Search for the cell housing the specified text and yield its (x, y) center coordinate. 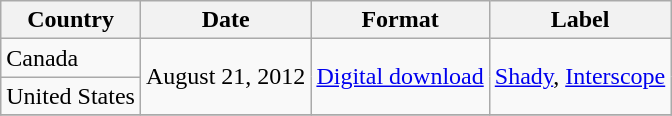
Label (580, 20)
Shady, Interscope (580, 77)
August 21, 2012 (225, 77)
Canada (71, 58)
Date (225, 20)
Digital download (400, 77)
United States (71, 96)
Format (400, 20)
Country (71, 20)
